Extract the [X, Y] coordinate from the center of the cell holding the provided text.  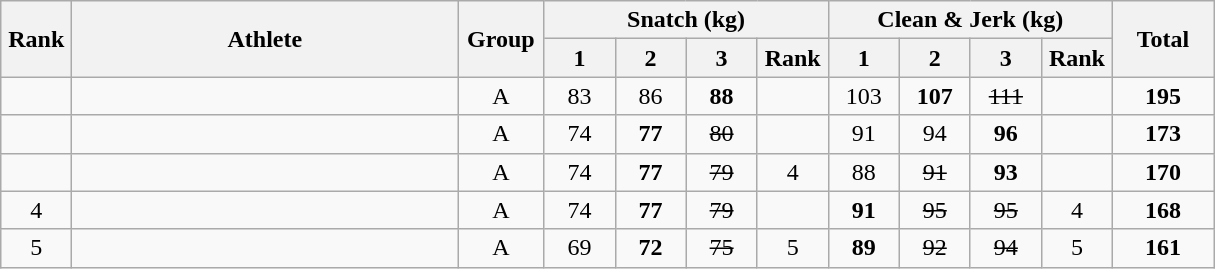
96 [1006, 134]
93 [1006, 172]
89 [864, 248]
Snatch (kg) [686, 20]
Total [1162, 39]
170 [1162, 172]
86 [650, 96]
103 [864, 96]
168 [1162, 210]
161 [1162, 248]
Group [501, 39]
80 [722, 134]
111 [1006, 96]
92 [934, 248]
72 [650, 248]
83 [580, 96]
Athlete [265, 39]
173 [1162, 134]
107 [934, 96]
Clean & Jerk (kg) [970, 20]
75 [722, 248]
195 [1162, 96]
69 [580, 248]
